Detect which cell encompasses the target text, then output its (X, Y) center coordinate. 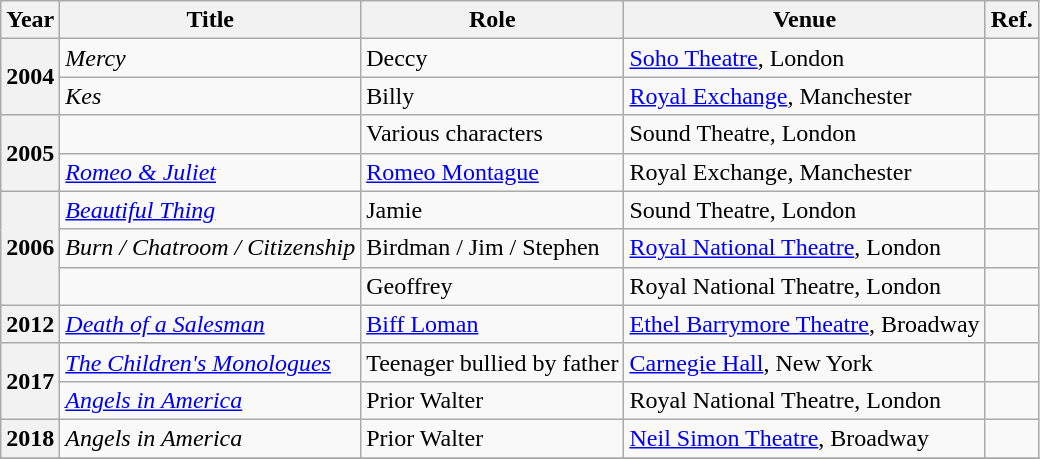
The Children's Monologues (210, 362)
2005 (30, 153)
Jamie (492, 210)
Billy (492, 96)
Burn / Chatroom / Citizenship (210, 248)
Year (30, 20)
Mercy (210, 58)
Romeo & Juliet (210, 172)
Soho Theatre, London (804, 58)
Venue (804, 20)
Deccy (492, 58)
Beautiful Thing (210, 210)
Various characters (492, 134)
Ethel Barrymore Theatre, Broadway (804, 324)
Ref. (1012, 20)
Romeo Montague (492, 172)
2004 (30, 77)
2012 (30, 324)
Title (210, 20)
Carnegie Hall, New York (804, 362)
2006 (30, 248)
2018 (30, 438)
Geoffrey (492, 286)
2017 (30, 381)
Kes (210, 96)
Role (492, 20)
Teenager bullied by father (492, 362)
Birdman / Jim / Stephen (492, 248)
Biff Loman (492, 324)
Death of a Salesman (210, 324)
Neil Simon Theatre, Broadway (804, 438)
